For the text-containing cell, return its midpoint in (x, y) coordinate format. 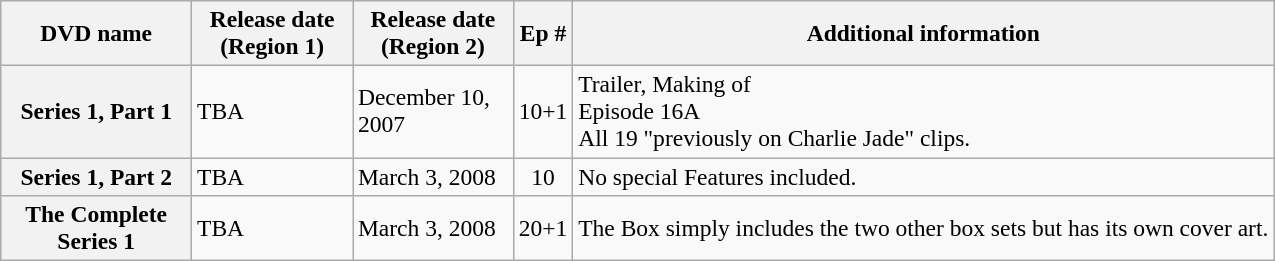
10+1 (542, 111)
Release date (Region 2) (432, 32)
Ep # (542, 32)
10 (542, 176)
The Box simply includes the two other box sets but has its own cover art. (924, 228)
Series 1, Part 1 (96, 111)
20+1 (542, 228)
No special Features included. (924, 176)
December 10, 2007 (432, 111)
Trailer, Making of Episode 16A All 19 "previously on Charlie Jade" clips. (924, 111)
DVD name (96, 32)
The Complete Series 1 (96, 228)
Release date (Region 1) (272, 32)
Additional information (924, 32)
Series 1, Part 2 (96, 176)
